Find where the given text appears and provide that cell's center as [X, Y] coordinate. 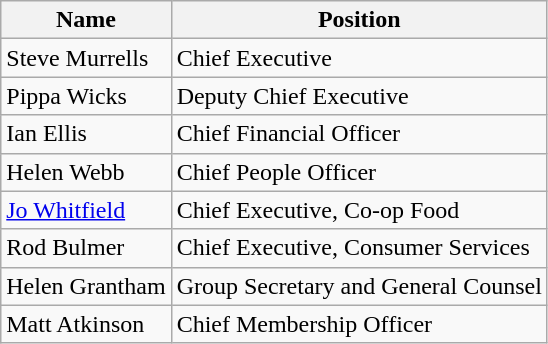
Chief Executive, Co-op Food [359, 210]
Matt Atkinson [86, 324]
Position [359, 20]
Chief Executive, Consumer Services [359, 248]
Chief Executive [359, 58]
Chief Membership Officer [359, 324]
Steve Murrells [86, 58]
Helen Webb [86, 172]
Name [86, 20]
Ian Ellis [86, 134]
Jo Whitfield [86, 210]
Chief Financial Officer [359, 134]
Rod Bulmer [86, 248]
Pippa Wicks [86, 96]
Deputy Chief Executive [359, 96]
Group Secretary and General Counsel [359, 286]
Chief People Officer [359, 172]
Helen Grantham [86, 286]
